Scan for the cell matching the given text and deliver its [x, y] coordinate at center. 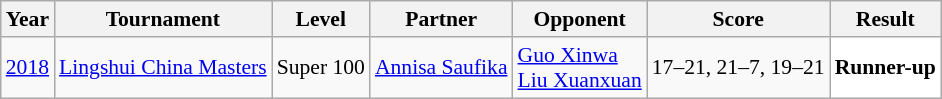
Partner [442, 19]
Score [738, 19]
Lingshui China Masters [163, 68]
2018 [28, 68]
Super 100 [321, 68]
Result [886, 19]
Year [28, 19]
Level [321, 19]
Runner-up [886, 68]
Opponent [580, 19]
Annisa Saufika [442, 68]
Tournament [163, 19]
17–21, 21–7, 19–21 [738, 68]
Guo Xinwa Liu Xuanxuan [580, 68]
